Pinpoint the cell where the given text exists, returning its (x, y) midpoint coordinate. 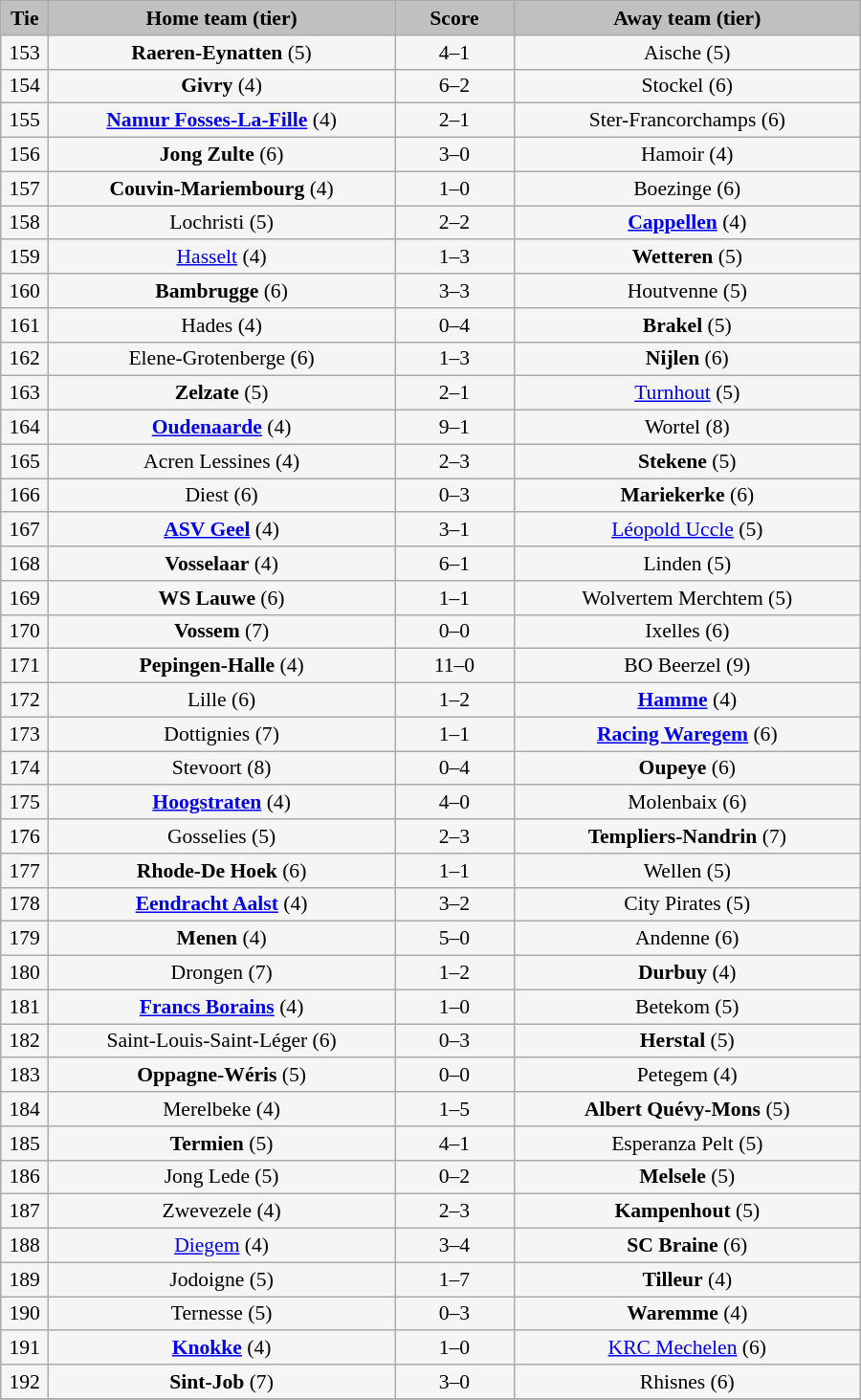
SC Braine (6) (687, 1246)
Wetteren (5) (687, 257)
168 (25, 564)
162 (25, 359)
5–0 (455, 939)
Oppagne-Wéris (5) (222, 1076)
Rhode-De Hoek (6) (222, 871)
Tilleur (4) (687, 1279)
185 (25, 1144)
Away team (tier) (687, 18)
2–2 (455, 223)
Racing Waregem (6) (687, 734)
173 (25, 734)
Menen (4) (222, 939)
Sint-Job (7) (222, 1382)
161 (25, 325)
Givry (4) (222, 86)
Jodoigne (5) (222, 1279)
Zwevezele (4) (222, 1211)
Oupeye (6) (687, 768)
1–7 (455, 1279)
181 (25, 1007)
Houtvenne (5) (687, 291)
186 (25, 1177)
178 (25, 904)
167 (25, 530)
Merelbeke (4) (222, 1109)
171 (25, 666)
Hasselt (4) (222, 257)
Hades (4) (222, 325)
Ster-Francorchamps (6) (687, 121)
174 (25, 768)
187 (25, 1211)
Elene-Grotenberge (6) (222, 359)
170 (25, 632)
Diest (6) (222, 496)
Hamoir (4) (687, 155)
Linden (5) (687, 564)
Molenbaix (6) (687, 803)
Dottignies (7) (222, 734)
Templiers-Nandrin (7) (687, 836)
188 (25, 1246)
191 (25, 1348)
177 (25, 871)
Zelzate (5) (222, 393)
Oudenaarde (4) (222, 428)
Nijlen (6) (687, 359)
3–3 (455, 291)
BO Beerzel (9) (687, 666)
154 (25, 86)
153 (25, 53)
Francs Borains (4) (222, 1007)
Namur Fosses-La-Fille (4) (222, 121)
Betekom (5) (687, 1007)
Vosselaar (4) (222, 564)
176 (25, 836)
Score (455, 18)
9–1 (455, 428)
Esperanza Pelt (5) (687, 1144)
Léopold Uccle (5) (687, 530)
Lochristi (5) (222, 223)
192 (25, 1382)
Brakel (5) (687, 325)
182 (25, 1041)
Stevoort (8) (222, 768)
Wortel (8) (687, 428)
189 (25, 1279)
WS Lauwe (6) (222, 598)
Home team (tier) (222, 18)
Waremme (4) (687, 1314)
Mariekerke (6) (687, 496)
Hamme (4) (687, 700)
Couvin-Mariembourg (4) (222, 189)
Lille (6) (222, 700)
Ixelles (6) (687, 632)
179 (25, 939)
Termien (5) (222, 1144)
163 (25, 393)
Pepingen-Halle (4) (222, 666)
Drongen (7) (222, 973)
Herstal (5) (687, 1041)
184 (25, 1109)
Vossem (7) (222, 632)
156 (25, 155)
3–1 (455, 530)
Petegem (4) (687, 1076)
ASV Geel (4) (222, 530)
Rhisnes (6) (687, 1382)
Wolvertem Merchtem (5) (687, 598)
Stockel (6) (687, 86)
190 (25, 1314)
3–2 (455, 904)
Raeren-Eynatten (5) (222, 53)
Bambrugge (6) (222, 291)
Acren Lessines (4) (222, 461)
6–2 (455, 86)
Turnhout (5) (687, 393)
Diegem (4) (222, 1246)
3–4 (455, 1246)
Aische (5) (687, 53)
Gosselies (5) (222, 836)
155 (25, 121)
Andenne (6) (687, 939)
Kampenhout (5) (687, 1211)
Cappellen (4) (687, 223)
0–2 (455, 1177)
Knokke (4) (222, 1348)
180 (25, 973)
Tie (25, 18)
Jong Lede (5) (222, 1177)
Melsele (5) (687, 1177)
Durbuy (4) (687, 973)
158 (25, 223)
City Pirates (5) (687, 904)
166 (25, 496)
165 (25, 461)
11–0 (455, 666)
Wellen (5) (687, 871)
Hoogstraten (4) (222, 803)
183 (25, 1076)
Jong Zulte (6) (222, 155)
Eendracht Aalst (4) (222, 904)
1–5 (455, 1109)
169 (25, 598)
172 (25, 700)
6–1 (455, 564)
4–0 (455, 803)
Saint-Louis-Saint-Léger (6) (222, 1041)
157 (25, 189)
Albert Quévy-Mons (5) (687, 1109)
Ternesse (5) (222, 1314)
175 (25, 803)
159 (25, 257)
160 (25, 291)
Stekene (5) (687, 461)
Boezinge (6) (687, 189)
164 (25, 428)
KRC Mechelen (6) (687, 1348)
